From the cell containing the given text, extract its center point as (X, Y) coordinate. 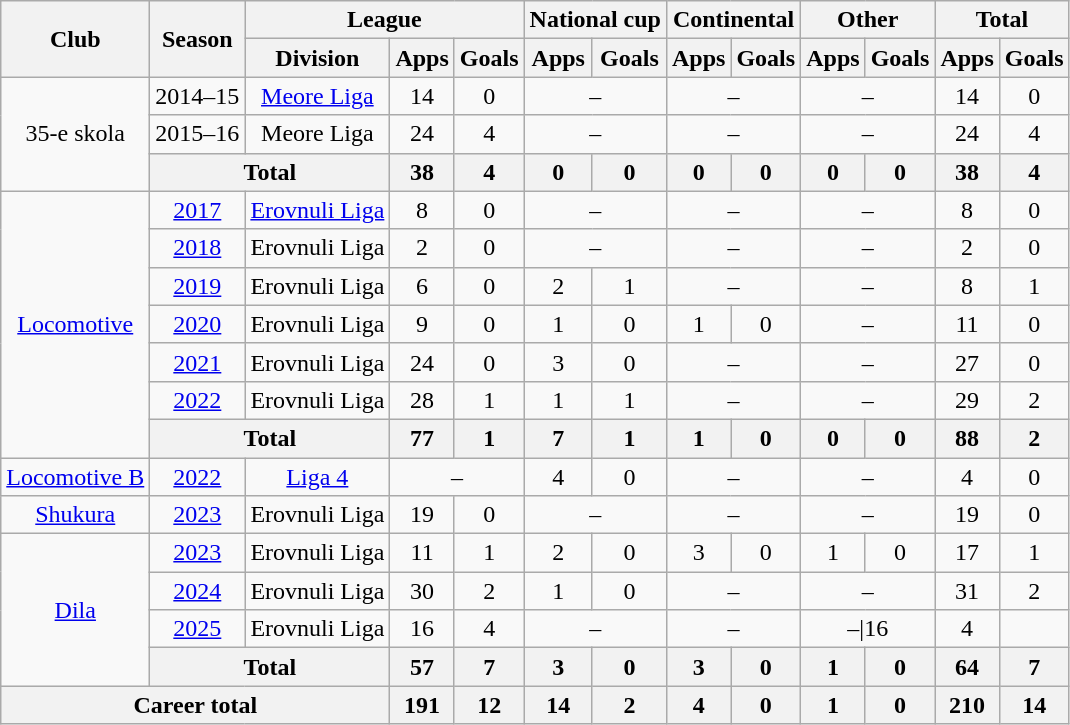
210 (967, 705)
6 (422, 286)
31 (967, 591)
2019 (198, 286)
64 (967, 667)
17 (967, 553)
2025 (198, 629)
Career total (196, 705)
2017 (198, 210)
16 (422, 629)
9 (422, 324)
2014–15 (198, 96)
Locomotive B (76, 477)
Season (198, 39)
League (384, 20)
Dila (76, 610)
191 (422, 705)
Continental (733, 20)
28 (422, 400)
Locomotive (76, 324)
Shukura (76, 515)
Division (318, 58)
77 (422, 438)
57 (422, 667)
29 (967, 400)
National cup (595, 20)
30 (422, 591)
2018 (198, 248)
–|16 (868, 629)
Liga 4 (318, 477)
12 (489, 705)
88 (967, 438)
35-e skola (76, 134)
2024 (198, 591)
Club (76, 39)
2021 (198, 362)
27 (967, 362)
2020 (198, 324)
Other (868, 20)
2015–16 (198, 134)
